Capture the cell that displays the provided text and extract its (X, Y) central coordinate. 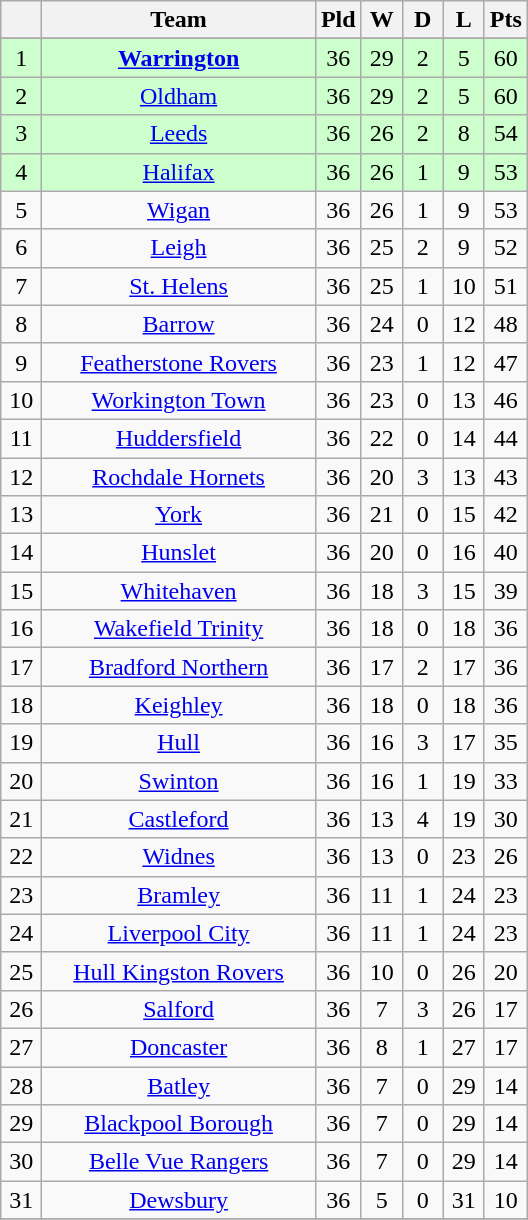
Team (179, 20)
46 (506, 400)
Salford (179, 1009)
Pts (506, 20)
40 (506, 553)
York (179, 515)
Hunslet (179, 553)
54 (506, 134)
48 (506, 324)
Halifax (179, 172)
43 (506, 477)
35 (506, 743)
Batley (179, 1085)
Castleford (179, 819)
Liverpool City (179, 933)
Oldham (179, 96)
47 (506, 362)
Blackpool Borough (179, 1124)
Widnes (179, 857)
Hull Kingston Rovers (179, 971)
Doncaster (179, 1047)
D (422, 20)
6 (22, 248)
Keighley (179, 705)
Workington Town (179, 400)
28 (22, 1085)
Wigan (179, 210)
Wakefield Trinity (179, 629)
39 (506, 591)
52 (506, 248)
Leigh (179, 248)
51 (506, 286)
Warrington (179, 58)
Bradford Northern (179, 667)
Featherstone Rovers (179, 362)
Barrow (179, 324)
Belle Vue Rangers (179, 1162)
Leeds (179, 134)
St. Helens (179, 286)
Swinton (179, 781)
Pld (338, 20)
42 (506, 515)
Huddersfield (179, 438)
Hull (179, 743)
Whitehaven (179, 591)
Rochdale Hornets (179, 477)
Bramley (179, 895)
L (464, 20)
44 (506, 438)
Dewsbury (179, 1200)
33 (506, 781)
W (382, 20)
